Provide the [x, y] coordinate of the cell's center where the given text is located.  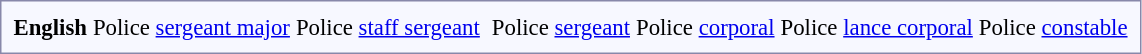
Police constable [1053, 27]
Police staff sergeant [388, 27]
Police sergeant major [191, 27]
Police sergeant [560, 27]
English [50, 27]
Police corporal [705, 27]
Police lance corporal [876, 27]
